From the cell containing the given text, extract its center point as (x, y) coordinate. 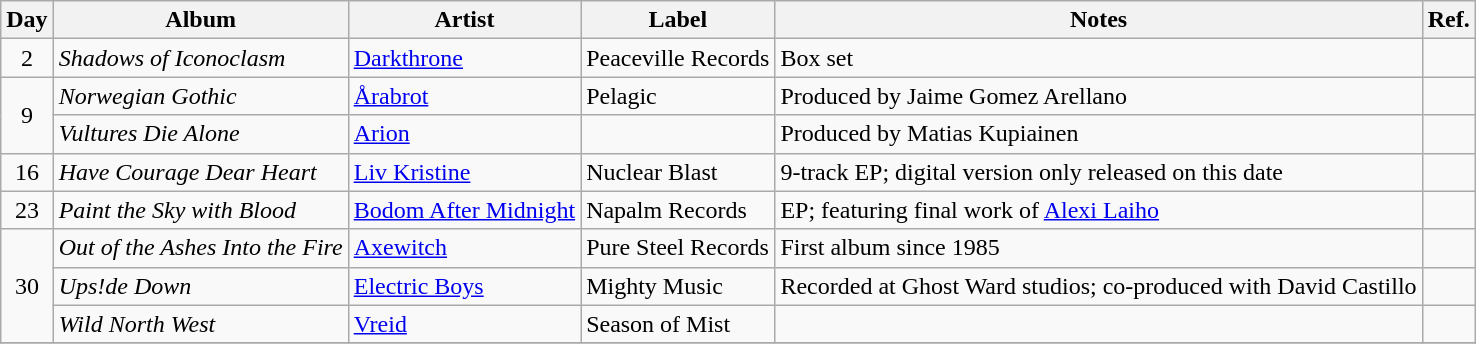
Ref. (1448, 20)
Liv Kristine (464, 172)
Produced by Jaime Gomez Arellano (1098, 96)
Paint the Sky with Blood (200, 210)
Recorded at Ghost Ward studios; co-produced with David Castillo (1098, 286)
23 (27, 210)
Darkthrone (464, 58)
Pelagic (678, 96)
Album (200, 20)
Day (27, 20)
Ups!de Down (200, 286)
Bodom After Midnight (464, 210)
9 (27, 115)
Wild North West (200, 324)
Vreid (464, 324)
Out of the Ashes Into the Fire (200, 248)
Produced by Matias Kupiainen (1098, 134)
Artist (464, 20)
Electric Boys (464, 286)
EP; featuring final work of Alexi Laiho (1098, 210)
Vultures Die Alone (200, 134)
Season of Mist (678, 324)
Norwegian Gothic (200, 96)
Mighty Music (678, 286)
Have Courage Dear Heart (200, 172)
First album since 1985 (1098, 248)
Peaceville Records (678, 58)
30 (27, 286)
Box set (1098, 58)
9-track EP; digital version only released on this date (1098, 172)
Pure Steel Records (678, 248)
Napalm Records (678, 210)
Notes (1098, 20)
2 (27, 58)
16 (27, 172)
Label (678, 20)
Shadows of Iconoclasm (200, 58)
Arion (464, 134)
Årabrot (464, 96)
Nuclear Blast (678, 172)
Axewitch (464, 248)
